Provide the (X, Y) coordinate of the cell's center where the given text is located.  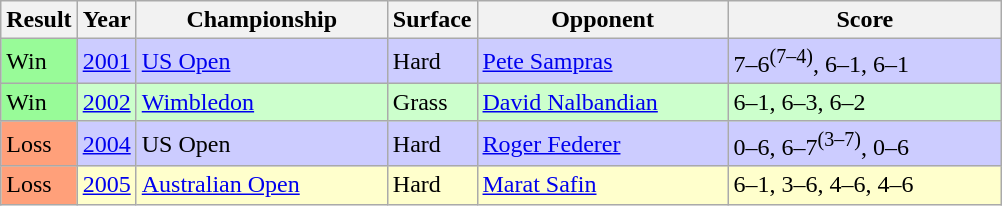
Wimbledon (262, 102)
6–1, 3–6, 4–6, 4–6 (865, 185)
6–1, 6–3, 6–2 (865, 102)
Australian Open (262, 185)
David Nalbandian (602, 102)
0–6, 6–7(3–7), 0–6 (865, 144)
Result (39, 20)
Marat Safin (602, 185)
7–6(7–4), 6–1, 6–1 (865, 62)
Grass (432, 102)
2005 (106, 185)
Roger Federer (602, 144)
Opponent (602, 20)
2001 (106, 62)
2002 (106, 102)
Pete Sampras (602, 62)
Championship (262, 20)
2004 (106, 144)
Score (865, 20)
Surface (432, 20)
Year (106, 20)
